Search for the cell housing the specified text and yield its (x, y) center coordinate. 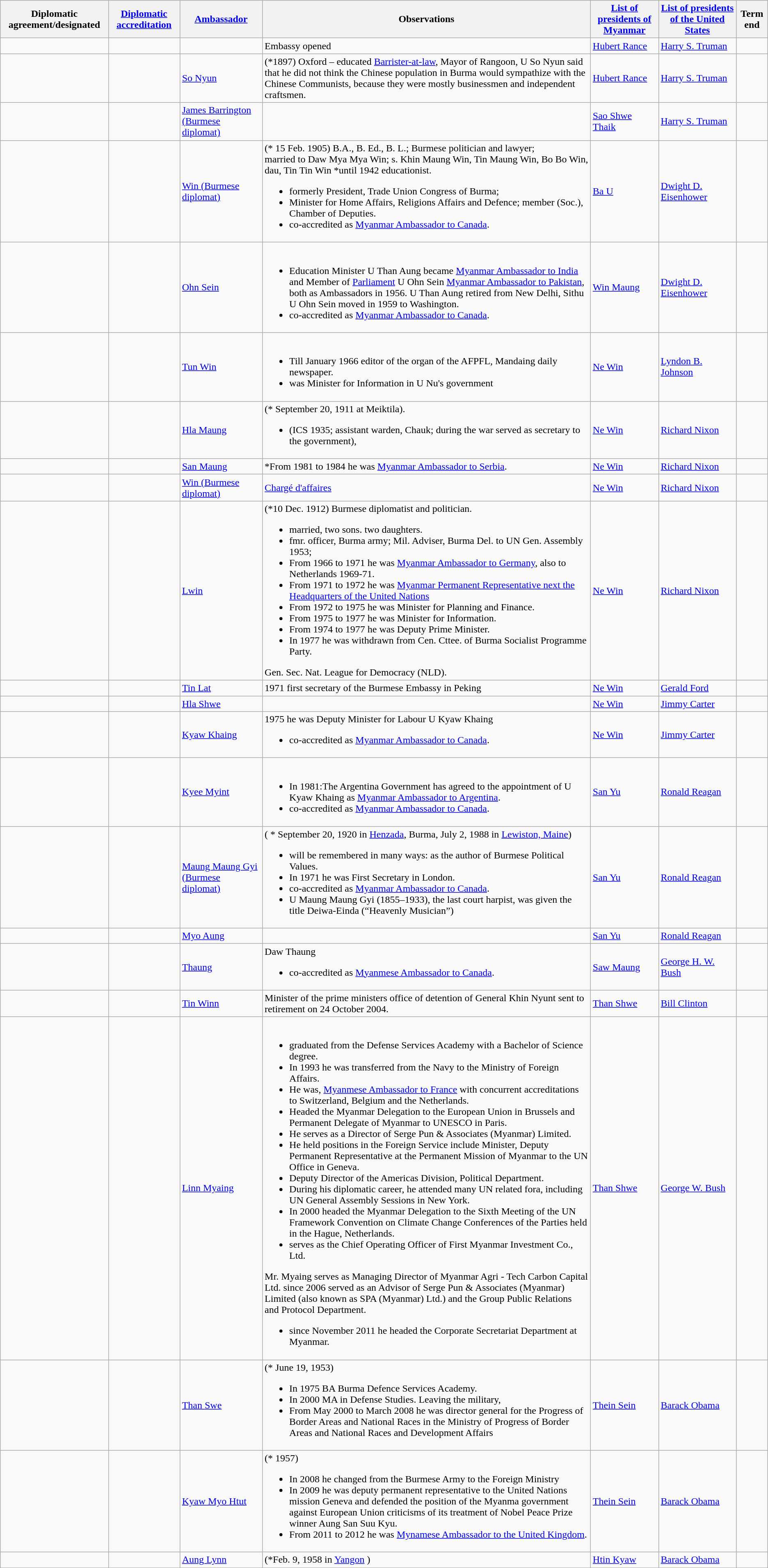
Tin Lat (221, 688)
Gerald Ford (697, 688)
Observations (427, 19)
Sao Shwe Thaik (624, 121)
Tun Win (221, 367)
Term end (752, 19)
Maung Maung Gyi (Burmese diplomat) (221, 877)
Ambassador (221, 19)
Lyndon B. Johnson (697, 367)
Minister of the prime ministers office of detention of General Khin Nyunt sent to retirement on 24 October 2004. (427, 1003)
(* September 20, 1911 at Meiktila).(ICS 1935; assistant warden, Chauk; during the war served as secretary to the government), (427, 430)
George W. Bush (697, 1188)
Aung Lynn (221, 1560)
Lwin (221, 591)
Hla Shwe (221, 703)
Saw Maung (624, 967)
List of presidents of Myanmar (624, 19)
1971 first secretary of the Burmese Embassy in Peking (427, 688)
Kyee Myint (221, 792)
San Maung (221, 466)
Win Maung (624, 287)
Thaung (221, 967)
Tin Winn (221, 1003)
Linn Myaing (221, 1188)
(*Feb. 9, 1958 in Yangon ) (427, 1560)
Till January 1966 editor of the organ of the AFPFL, Mandaing daily newspaper.was Minister for Information in U Nu's government (427, 367)
Ba U (624, 191)
Embassy opened (427, 46)
Diplomatic accreditation (144, 19)
Diplomatic agreement/designated (54, 19)
James Barrington (Burmese diplomat) (221, 121)
Than Swe (221, 1405)
1975 he was Deputy Minister for Labour U Kyaw Khaing co-accredited as Myanmar Ambassador to Canada. (427, 735)
Daw Thaung co-accredited as Myanmese Ambassador to Canada. (427, 967)
George H. W. Bush (697, 967)
List of presidents of the United States (697, 19)
Ohn Sein (221, 287)
So Nyun (221, 78)
Kyaw Myo Htut (221, 1501)
Chargé d'affaires (427, 487)
Myo Aung (221, 936)
Htin Kyaw (624, 1560)
Bill Clinton (697, 1003)
Hla Maung (221, 430)
Kyaw Khaing (221, 735)
*From 1981 to 1984 he was Myanmar Ambassador to Serbia. (427, 466)
